Return the (x, y) coordinate for the center point of the cell that contains the specified text.  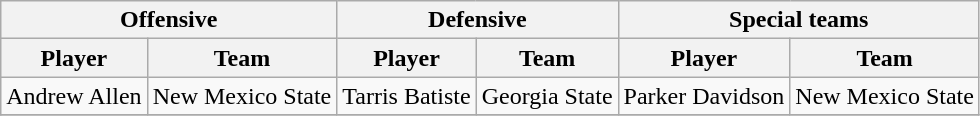
Defensive (478, 20)
Tarris Batiste (406, 96)
Andrew Allen (74, 96)
Special teams (798, 20)
Georgia State (547, 96)
Parker Davidson (704, 96)
Offensive (169, 20)
